Pinpoint the cell where the given text exists, returning its [X, Y] midpoint coordinate. 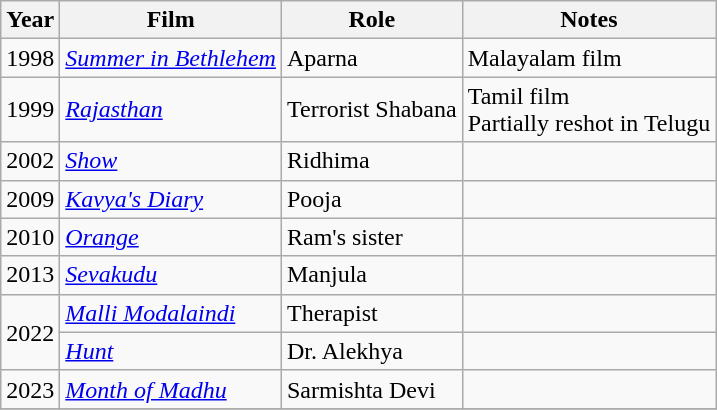
1999 [30, 110]
Therapist [372, 313]
Ridhima [372, 161]
Tamil filmPartially reshot in Telugu [589, 110]
Rajasthan [171, 110]
Month of Madhu [171, 389]
Hunt [171, 351]
Notes [589, 20]
Malayalam film [589, 58]
Ram's sister [372, 237]
Dr. Alekhya [372, 351]
Terrorist Shabana [372, 110]
2013 [30, 275]
Sevakudu [171, 275]
2023 [30, 389]
2022 [30, 332]
Malli Modalaindi [171, 313]
2002 [30, 161]
Summer in Bethlehem [171, 58]
Orange [171, 237]
2009 [30, 199]
2010 [30, 237]
1998 [30, 58]
Kavya's Diary [171, 199]
Sarmishta Devi [372, 389]
Aparna [372, 58]
Film [171, 20]
Show [171, 161]
Role [372, 20]
Year [30, 20]
Pooja [372, 199]
Manjula [372, 275]
